Determine the (x, y) coordinate at the center of the cell enclosing the given text.  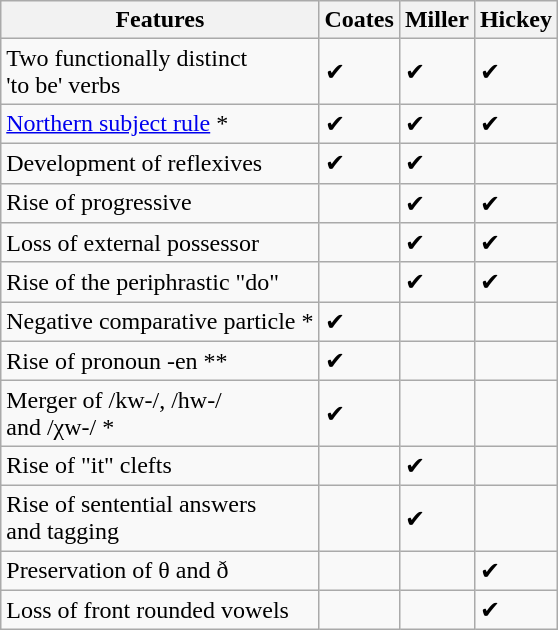
Negative comparative particle * (160, 322)
Features (160, 20)
Loss of front rounded vowels (160, 610)
Preservation of θ and ð (160, 570)
Hickey (516, 20)
Loss of external possessor (160, 243)
Rise of progressive (160, 203)
Two functionally distinct'to be' verbs (160, 72)
Rise of the periphrastic "do" (160, 282)
Rise of sentential answers and tagging (160, 518)
Development of reflexives (160, 163)
Rise of "it" clefts (160, 466)
Northern subject rule * (160, 124)
Merger of /kw-/, /hw-/ and /χw-/ * (160, 414)
Coates (359, 20)
Rise of pronoun -en ** (160, 361)
Miller (436, 20)
